Return [x, y] of the center of cell containing provided text 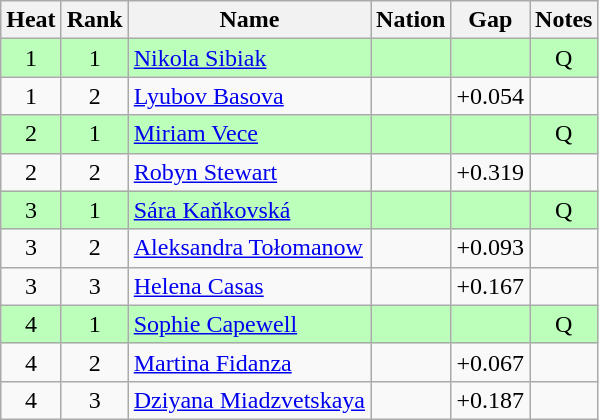
Miriam Vece [249, 134]
Lyubov Basova [249, 96]
Robyn Stewart [249, 172]
+0.054 [490, 96]
Helena Casas [249, 286]
Dziyana Miadzvetskaya [249, 400]
Heat [31, 20]
Sára Kaňkovská [249, 210]
Nation [411, 20]
+0.187 [490, 400]
Notes [564, 20]
Rank [94, 20]
+0.167 [490, 286]
+0.093 [490, 248]
Nikola Sibiak [249, 58]
+0.067 [490, 362]
Name [249, 20]
Aleksandra Tołomanow [249, 248]
+0.319 [490, 172]
Martina Fidanza [249, 362]
Sophie Capewell [249, 324]
Gap [490, 20]
